Return the (x, y) coordinate for the center point of the cell that contains the specified text.  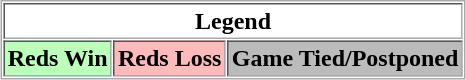
Reds Win (58, 58)
Legend (233, 21)
Game Tied/Postponed (344, 58)
Reds Loss (169, 58)
